Search for the cell housing the specified text and yield its (X, Y) center coordinate. 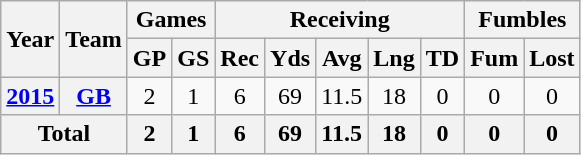
Total (64, 134)
Receiving (340, 20)
TD (442, 58)
Year (30, 39)
Yds (290, 58)
GP (149, 58)
Fumbles (522, 20)
Games (170, 20)
Lost (552, 58)
2015 (30, 96)
Team (94, 39)
Lng (394, 58)
Rec (240, 58)
GS (194, 58)
Avg (342, 58)
Fum (494, 58)
GB (94, 96)
